For the text-containing cell, return its midpoint in [X, Y] coordinate format. 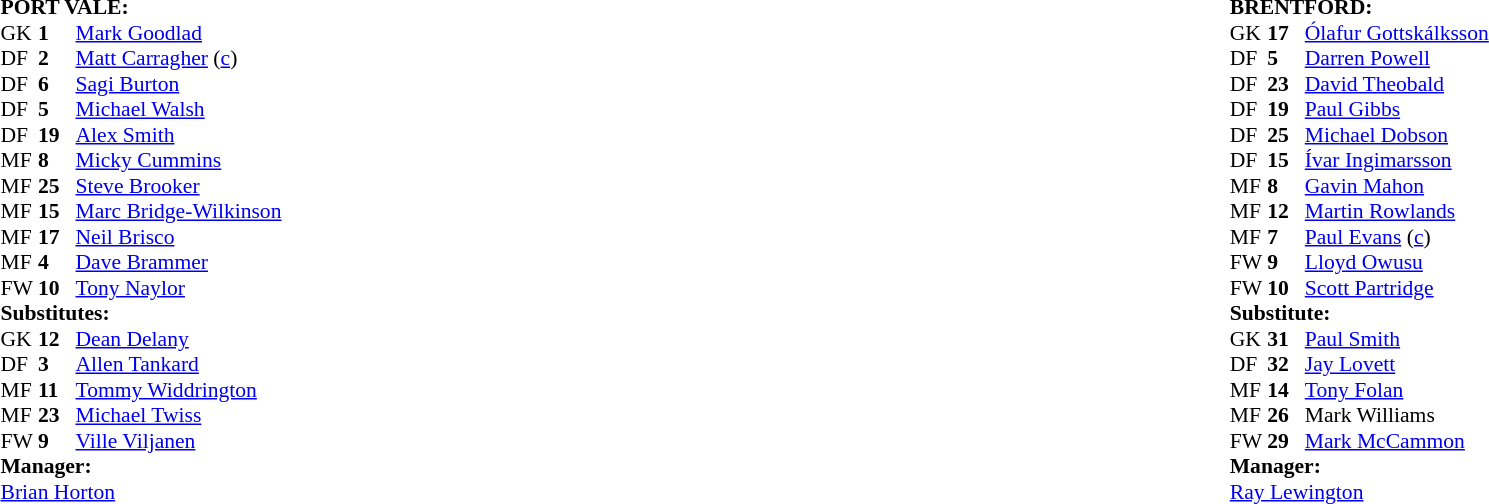
Dave Brammer [226, 263]
Mark Goodlad [226, 33]
Michael Twiss [226, 415]
7 [1286, 237]
Tony Naylor [226, 288]
Sagi Burton [226, 84]
Micky Cummins [226, 161]
Matt Carragher (c) [226, 59]
Allen Tankard [226, 365]
11 [57, 390]
Alex Smith [226, 135]
2 [57, 59]
3 [57, 365]
14 [1286, 390]
32 [1286, 365]
Manager: [188, 467]
26 [1286, 415]
Neil Brisco [226, 237]
31 [1286, 339]
Marc Bridge-Wilkinson [226, 211]
1 [57, 33]
Dean Delany [226, 339]
6 [57, 84]
Substitutes: [188, 313]
29 [1286, 441]
Tommy Widdrington [226, 390]
4 [57, 263]
Ville Viljanen [226, 441]
Steve Brooker [226, 186]
Michael Walsh [226, 109]
